Determine the (x, y) coordinate at the center of the cell enclosing the given text.  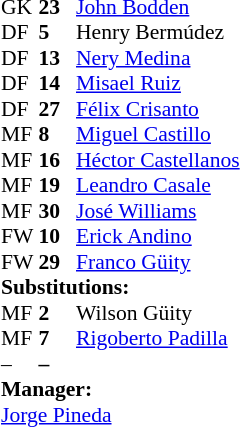
13 (57, 58)
Erick Andino (158, 237)
Misael Ruiz (158, 83)
Wilson Güity (158, 313)
Henry Bermúdez (158, 33)
Héctor Castellanos (158, 160)
José Williams (158, 211)
19 (57, 185)
30 (57, 211)
Miguel Castillo (158, 135)
2 (57, 313)
Rigoberto Padilla (158, 339)
Franco Güity (158, 262)
14 (57, 83)
10 (57, 237)
5 (57, 33)
16 (57, 160)
Manager: (120, 389)
7 (57, 339)
Leandro Casale (158, 185)
Félix Crisanto (158, 109)
8 (57, 135)
Nery Medina (158, 58)
29 (57, 262)
27 (57, 109)
Substitutions: (120, 287)
